Identify which cell holds the provided text, then report its (x, y) central coordinate. 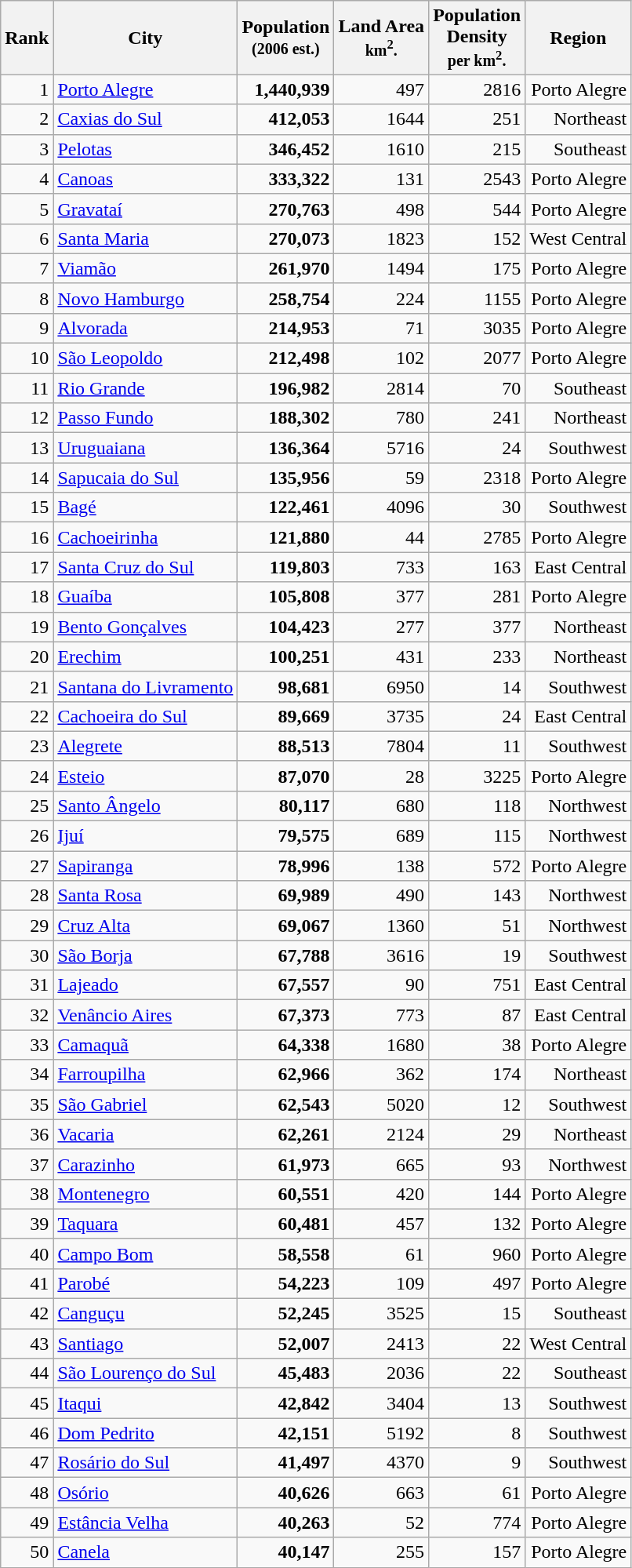
498 (381, 209)
Region (579, 38)
Santiago (146, 1344)
215 (477, 149)
89,669 (285, 716)
4096 (381, 508)
Rio Grande (146, 388)
7804 (381, 746)
Santana do Livramento (146, 686)
100,251 (285, 657)
PopulationDensity per km2. (477, 38)
Alvorada (146, 328)
40,263 (285, 1523)
Camaquã (146, 1045)
174 (477, 1075)
17 (27, 567)
Uruguaiana (146, 448)
277 (381, 627)
3525 (381, 1314)
118 (477, 806)
37 (27, 1164)
258,754 (285, 298)
490 (381, 896)
5020 (381, 1104)
60,481 (285, 1224)
774 (477, 1523)
143 (477, 896)
20 (27, 657)
67,557 (285, 985)
212,498 (285, 358)
26 (27, 836)
3404 (381, 1403)
3735 (381, 716)
412,053 (285, 119)
281 (477, 597)
Canela (146, 1552)
Cachoeira do Sul (146, 716)
1,440,939 (285, 89)
80,117 (285, 806)
680 (381, 806)
457 (381, 1224)
Santa Cruz do Sul (146, 567)
2816 (477, 89)
87 (477, 1015)
3035 (477, 328)
1610 (381, 149)
46 (27, 1433)
Passo Fundo (146, 418)
48 (27, 1493)
Rank (27, 38)
98,681 (285, 686)
Bento Gonçalves (146, 627)
93 (477, 1164)
Osório (146, 1493)
104,423 (285, 627)
188,302 (285, 418)
102 (381, 358)
23 (27, 746)
5716 (381, 448)
3 (27, 149)
42 (27, 1314)
255 (381, 1552)
751 (477, 985)
49 (27, 1523)
2077 (477, 358)
5 (27, 209)
45 (27, 1403)
733 (381, 567)
2318 (477, 478)
60,551 (285, 1194)
163 (477, 567)
32 (27, 1015)
689 (381, 836)
35 (27, 1104)
663 (381, 1493)
2036 (381, 1373)
420 (381, 1194)
1823 (381, 238)
61,973 (285, 1164)
Parobé (146, 1283)
34 (27, 1075)
362 (381, 1075)
157 (477, 1552)
Guaíba (146, 597)
10 (27, 358)
Canguçu (146, 1314)
52,245 (285, 1314)
43 (27, 1344)
50 (27, 1552)
16 (27, 537)
79,575 (285, 836)
333,322 (285, 179)
87,070 (285, 776)
2413 (381, 1344)
2543 (477, 179)
Cruz Alta (146, 926)
119,803 (285, 567)
138 (381, 866)
5192 (381, 1433)
70 (477, 388)
Bagé (146, 508)
52 (381, 1523)
1360 (381, 926)
152 (477, 238)
São Gabriel (146, 1104)
Alegrete (146, 746)
251 (477, 119)
2785 (477, 537)
42,151 (285, 1433)
67,373 (285, 1015)
1680 (381, 1045)
São Lourenço do Sul (146, 1373)
121,880 (285, 537)
572 (477, 866)
Caxias do Sul (146, 119)
Population (2006 est.) (285, 38)
Carazinho (146, 1164)
175 (477, 268)
25 (27, 806)
40,626 (285, 1493)
960 (477, 1253)
2814 (381, 388)
665 (381, 1164)
62,543 (285, 1104)
233 (477, 657)
Rosário do Sul (146, 1463)
45,483 (285, 1373)
36 (27, 1134)
431 (381, 657)
41,497 (285, 1463)
Campo Bom (146, 1253)
São Borja (146, 955)
Viamão (146, 268)
131 (381, 179)
51 (477, 926)
Montenegro (146, 1194)
27 (27, 866)
42,842 (285, 1403)
105,808 (285, 597)
54,223 (285, 1283)
Itaqui (146, 1403)
Santa Maria (146, 238)
Taquara (146, 1224)
241 (477, 418)
144 (477, 1194)
261,970 (285, 268)
88,513 (285, 746)
69,989 (285, 896)
Farroupilha (146, 1075)
136,364 (285, 448)
Santo Ângelo (146, 806)
115 (477, 836)
64,338 (285, 1045)
67,788 (285, 955)
Santa Rosa (146, 896)
1644 (381, 119)
6950 (381, 686)
4 (27, 179)
62,261 (285, 1134)
Pelotas (146, 149)
346,452 (285, 149)
196,982 (285, 388)
Erechim (146, 657)
135,956 (285, 478)
1155 (477, 298)
59 (381, 478)
270,763 (285, 209)
2 (27, 119)
33 (27, 1045)
40,147 (285, 1552)
São Leopoldo (146, 358)
Estância Velha (146, 1523)
7 (27, 268)
40 (27, 1253)
780 (381, 418)
2124 (381, 1134)
62,966 (285, 1075)
6 (27, 238)
132 (477, 1224)
Sapucaia do Sul (146, 478)
41 (27, 1283)
773 (381, 1015)
Venâncio Aires (146, 1015)
Land Area km2. (381, 38)
39 (27, 1224)
18 (27, 597)
52,007 (285, 1344)
Vacaria (146, 1134)
Sapiranga (146, 866)
544 (477, 209)
City (146, 38)
90 (381, 985)
21 (27, 686)
58,558 (285, 1253)
47 (27, 1463)
Novo Hamburgo (146, 298)
270,073 (285, 238)
Canoas (146, 179)
Gravataí (146, 209)
31 (27, 985)
214,953 (285, 328)
122,461 (285, 508)
Cachoeirinha (146, 537)
109 (381, 1283)
Dom Pedrito (146, 1433)
1 (27, 89)
Esteio (146, 776)
78,996 (285, 866)
1494 (381, 268)
224 (381, 298)
4370 (381, 1463)
3225 (477, 776)
Ijuí (146, 836)
69,067 (285, 926)
3616 (381, 955)
Lajeado (146, 985)
71 (381, 328)
